Scan for the cell matching the given text and deliver its (X, Y) coordinate at center. 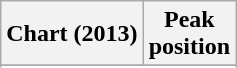
Peakposition (189, 34)
Chart (2013) (72, 34)
